Pinpoint the cell where the given text exists, returning its [x, y] midpoint coordinate. 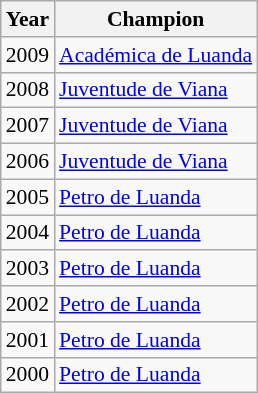
Year [28, 19]
2004 [28, 233]
2001 [28, 340]
2000 [28, 375]
2007 [28, 126]
Académica de Luanda [156, 55]
Champion [156, 19]
2002 [28, 304]
2009 [28, 55]
2008 [28, 90]
2005 [28, 197]
2006 [28, 162]
2003 [28, 269]
